Determine the [x, y] coordinate at the center of the cell enclosing the given text.  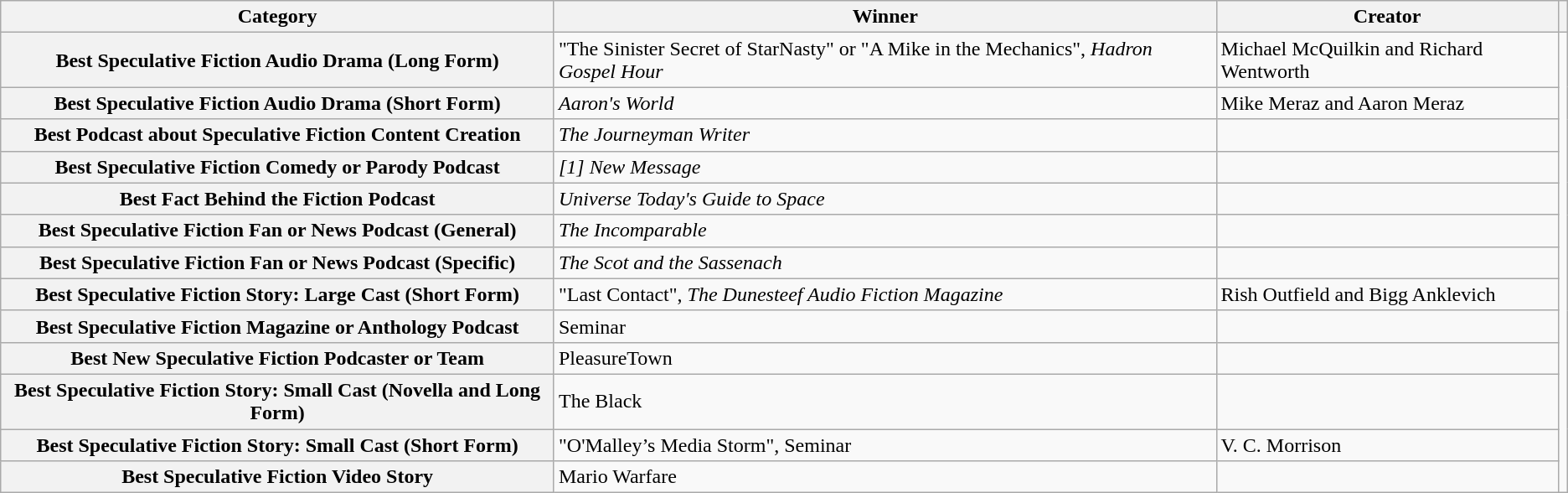
Creator [1387, 17]
Winner [885, 17]
Best Speculative Fiction Video Story [278, 477]
The Incomparable [885, 231]
Best Speculative Fiction Story: Small Cast (Novella and Long Form) [278, 401]
"O'Malley’s Media Storm", Seminar [885, 445]
PleasureTown [885, 358]
Best Speculative Fiction Magazine or Anthology Podcast [278, 326]
Mario Warfare [885, 477]
Best Speculative Fiction Fan or News Podcast (Specific) [278, 262]
Best Podcast about Speculative Fiction Content Creation [278, 135]
Best Speculative Fiction Story: Small Cast (Short Form) [278, 445]
Michael McQuilkin and Richard Wentworth [1387, 60]
Rish Outfield and Bigg Anklevich [1387, 294]
Best Speculative Fiction Story: Large Cast (Short Form) [278, 294]
Category [278, 17]
Best Speculative Fiction Fan or News Podcast (General) [278, 231]
Universe Today's Guide to Space [885, 199]
"The Sinister Secret of StarNasty" or "A Mike in the Mechanics", Hadron Gospel Hour [885, 60]
Aaron's World [885, 103]
Mike Meraz and Aaron Meraz [1387, 103]
Best Speculative Fiction Audio Drama (Short Form) [278, 103]
[1] New Message [885, 167]
Best New Speculative Fiction Podcaster or Team [278, 358]
"Last Contact", The Dunesteef Audio Fiction Magazine [885, 294]
The Black [885, 401]
The Scot and the Sassenach [885, 262]
Best Speculative Fiction Comedy or Parody Podcast [278, 167]
The Journeyman Writer [885, 135]
V. C. Morrison [1387, 445]
Best Speculative Fiction Audio Drama (Long Form) [278, 60]
Best Fact Behind the Fiction Podcast [278, 199]
Seminar [885, 326]
